Find where the given text appears and provide that cell's center as [x, y] coordinate. 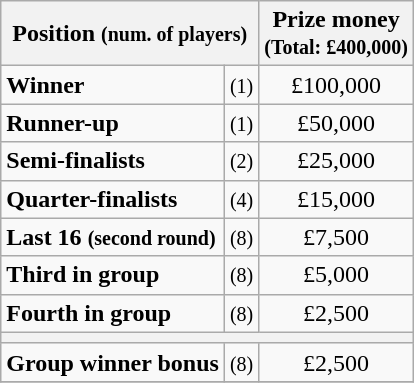
(4) [241, 199]
£15,000 [336, 199]
Fourth in group [113, 313]
Last 16 (second round) [113, 237]
£7,500 [336, 237]
Group winner bonus [113, 362]
Third in group [113, 275]
(2) [241, 161]
Winner [113, 85]
Position (num. of players) [130, 34]
£25,000 [336, 161]
Semi-finalists [113, 161]
Quarter-finalists [113, 199]
£50,000 [336, 123]
£100,000 [336, 85]
£5,000 [336, 275]
Runner-up [113, 123]
Prize money(Total: £400,000) [336, 34]
